Detect which cell encompasses the target text, then output its (x, y) center coordinate. 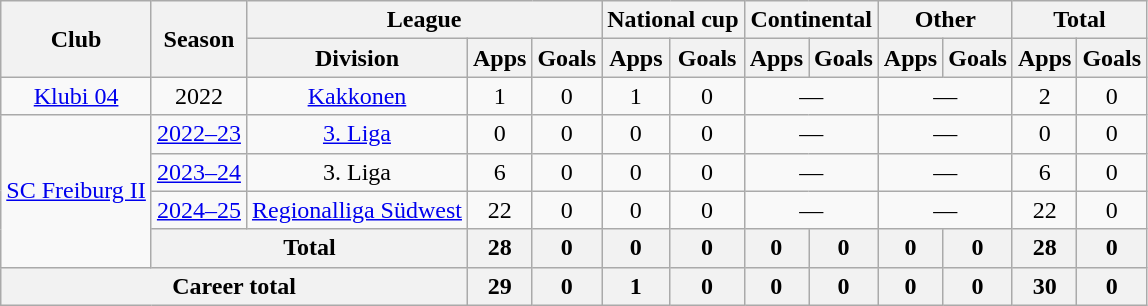
Season (198, 39)
2022 (198, 96)
Klubi 04 (76, 96)
Division (356, 58)
SC Freiburg II (76, 191)
Other (945, 20)
League (424, 20)
Kakkonen (356, 96)
30 (1044, 286)
Regionalliga Südwest (356, 210)
Career total (234, 286)
Continental (811, 20)
Club (76, 39)
2024–25 (198, 210)
2023–24 (198, 172)
National cup (673, 20)
2022–23 (198, 134)
29 (499, 286)
2 (1044, 96)
